Provide the (X, Y) coordinate of the cell's center where the given text is located.  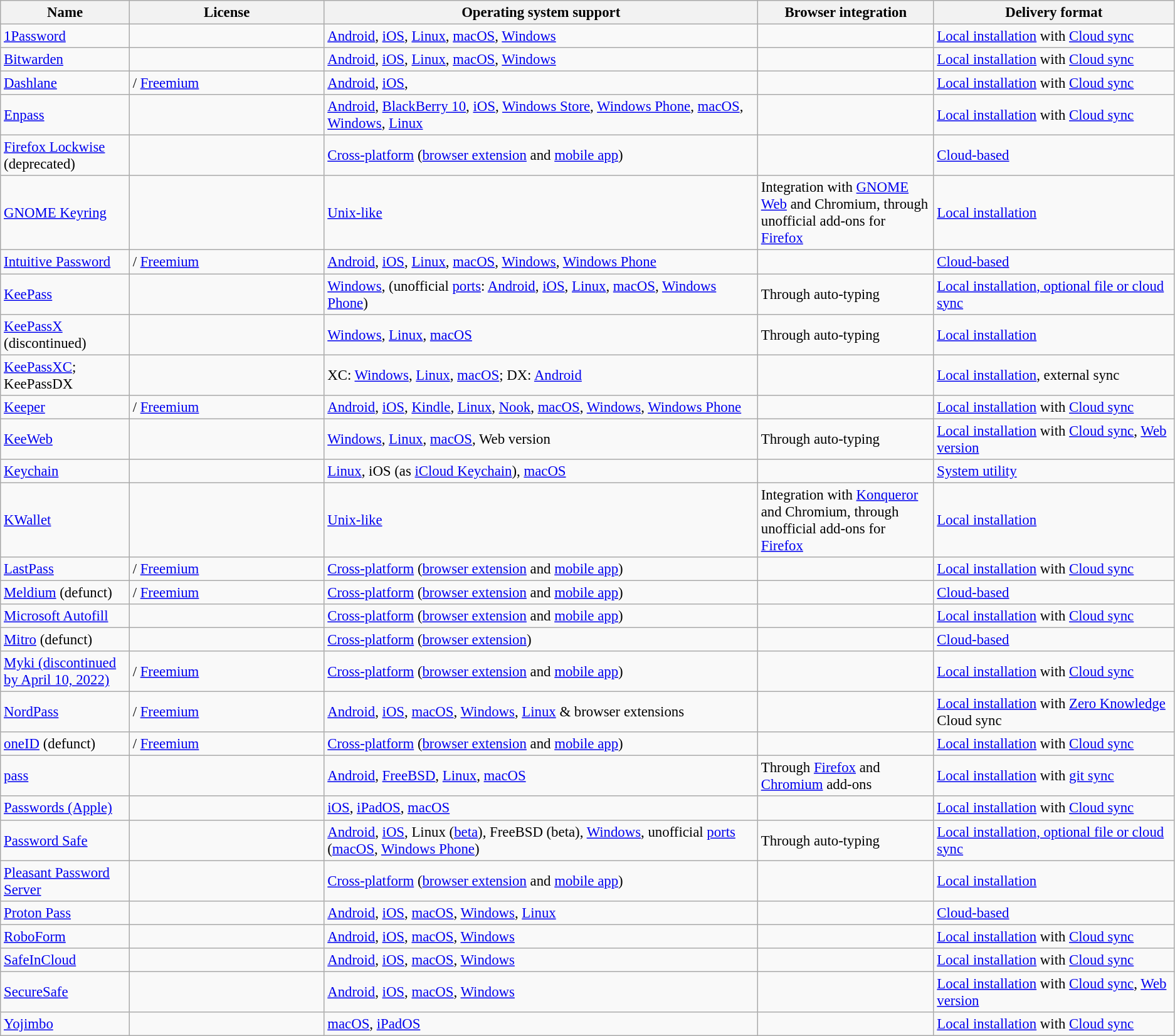
Browser integration (845, 13)
Integration with GNOME Web and Chromium, through unofficial add-ons for Firefox (845, 213)
Windows, (unofficial ports: Android, iOS, Linux, macOS, Windows Phone) (541, 295)
NordPass (65, 712)
SafeInCloud (65, 960)
Enpass (65, 115)
Operating system support (541, 13)
pass (65, 776)
LastPass (65, 569)
Local installation, external sync (1053, 375)
Pleasant Password Server (65, 881)
Android, iOS, (541, 83)
Proton Pass (65, 913)
System utility (1053, 471)
Android, iOS, Linux (beta), FreeBSD (beta), Windows, unofficial ports (macOS, Windows Phone) (541, 840)
Passwords (Apple) (65, 808)
Yojimbo (65, 1024)
Android, FreeBSD, Linux, macOS (541, 776)
Dashlane (65, 83)
Windows, Linux, macOS (541, 335)
Linux, iOS (as iCloud Keychain), macOS (541, 471)
Intuitive Password (65, 262)
KeePassXC; KeePassDX (65, 375)
1Password (65, 36)
Android, iOS, Linux, macOS, Windows, Windows Phone (541, 262)
macOS, iPadOS (541, 1024)
Delivery format (1053, 13)
KeePassX (discontinued) (65, 335)
Local installation with Zero Knowledge Cloud sync (1053, 712)
GNOME Keyring (65, 213)
Windows, Linux, macOS, Web version (541, 439)
SecureSafe (65, 992)
RoboForm (65, 936)
Cross-platform (browser extension) (541, 640)
Local installation with git sync (1053, 776)
Android, BlackBerry 10, iOS, Windows Store, Windows Phone, macOS, Windows, Linux (541, 115)
Android, iOS, Kindle, Linux, Nook, macOS, Windows, Windows Phone (541, 407)
XC: Windows, Linux, macOS; DX: Android (541, 375)
Android, iOS, macOS, Windows, Linux & browser extensions (541, 712)
Through Firefox and Chromium add-ons (845, 776)
License (227, 13)
Integration with Konqueror and Chromium, through unofficial add-ons for Firefox (845, 520)
KeePass (65, 295)
iOS, iPadOS, macOS (541, 808)
Bitwarden (65, 60)
Android, iOS, macOS, Windows, Linux (541, 913)
Keychain (65, 471)
Myki (discontinued by April 10, 2022) (65, 672)
oneID (defunct) (65, 744)
KWallet (65, 520)
Mitro (defunct) (65, 640)
KeeWeb (65, 439)
Meldium (defunct) (65, 592)
Keeper (65, 407)
Firefox Lockwise (deprecated) (65, 155)
Password Safe (65, 840)
Microsoft Autofill (65, 616)
Name (65, 13)
